Output the [x, y] coordinate of the center of the cell containing the given text.  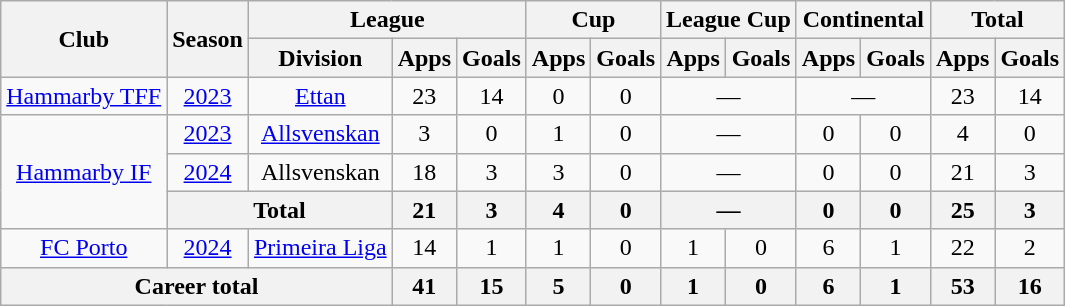
Club [84, 39]
53 [962, 286]
Ettan [320, 96]
15 [492, 286]
Primeira Liga [320, 248]
22 [962, 248]
18 [424, 172]
League [387, 20]
FC Porto [84, 248]
League Cup [729, 20]
Season [208, 39]
Career total [196, 286]
Cup [593, 20]
2 [1030, 248]
41 [424, 286]
Continental [863, 20]
25 [962, 210]
5 [558, 286]
16 [1030, 286]
Hammarby IF [84, 172]
Hammarby TFF [84, 96]
Division [320, 58]
